Extract the (X, Y) coordinate from the center of the cell holding the provided text.  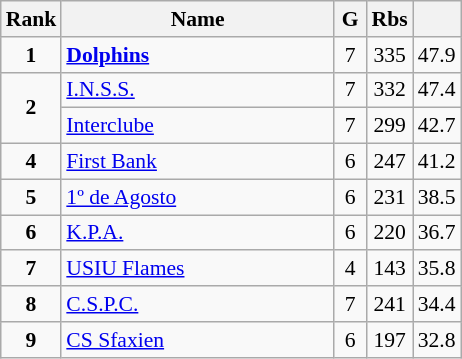
36.7 (437, 233)
35.8 (437, 269)
C.S.P.C. (198, 304)
1 (32, 55)
241 (390, 304)
38.5 (437, 197)
Dolphins (198, 55)
First Bank (198, 162)
K.P.A. (198, 233)
CS Sfaxien (198, 340)
Name (198, 19)
2 (32, 108)
41.2 (437, 162)
47.9 (437, 55)
Interclube (198, 126)
220 (390, 233)
47.4 (437, 90)
G (350, 19)
335 (390, 55)
42.7 (437, 126)
34.4 (437, 304)
197 (390, 340)
231 (390, 197)
I.N.S.S. (198, 90)
1º de Agosto (198, 197)
5 (32, 197)
247 (390, 162)
332 (390, 90)
USIU Flames (198, 269)
Rank (32, 19)
9 (32, 340)
32.8 (437, 340)
143 (390, 269)
8 (32, 304)
299 (390, 126)
Rbs (390, 19)
